Capture the cell that displays the provided text and extract its [x, y] central coordinate. 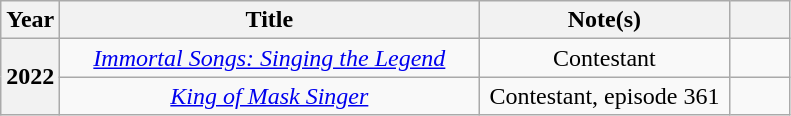
2022 [30, 77]
Immortal Songs: Singing the Legend [270, 58]
Contestant [604, 58]
King of Mask Singer [270, 96]
Year [30, 20]
Title [270, 20]
Note(s) [604, 20]
Contestant, episode 361 [604, 96]
